Output the (x, y) coordinate of the center of the cell containing the given text.  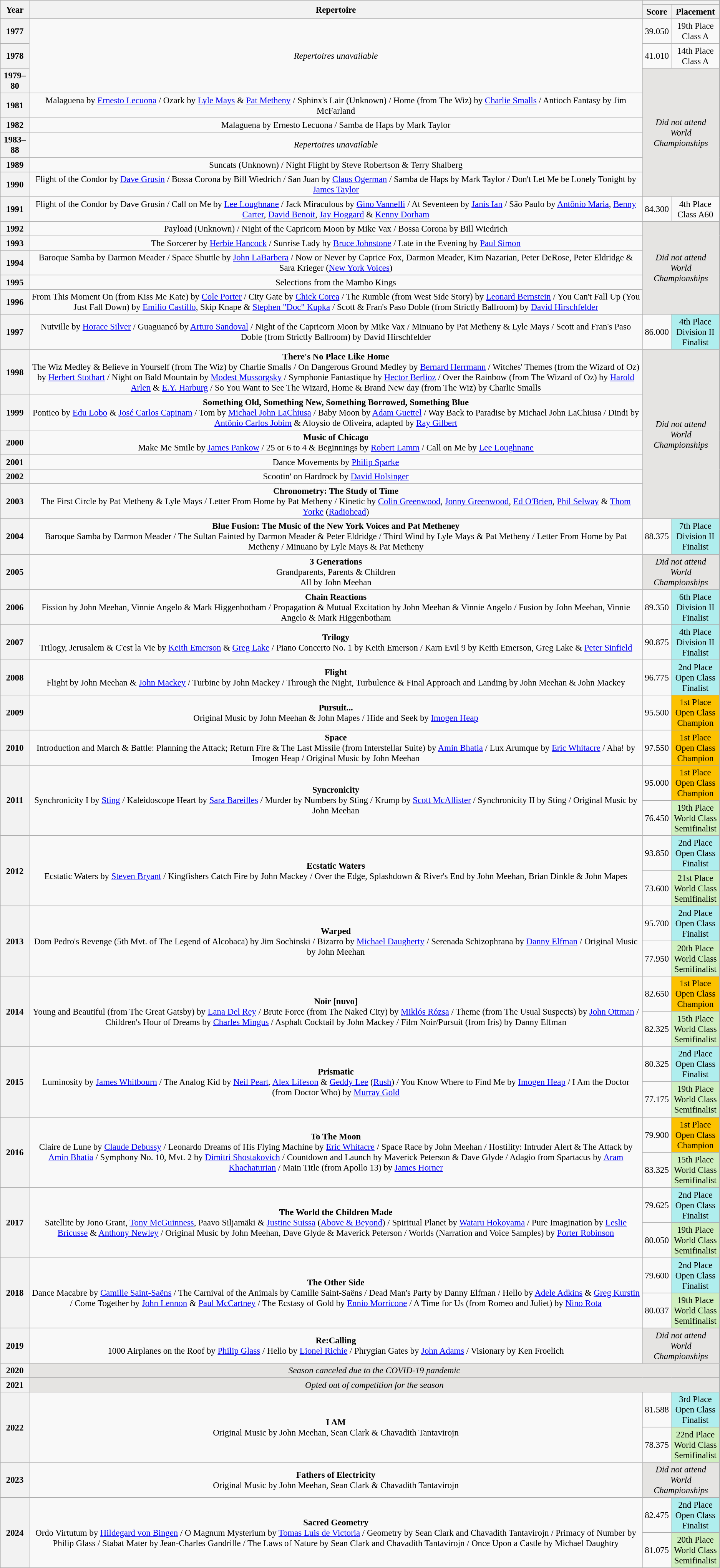
2009 (15, 713)
80.037 (657, 1311)
3rd PlaceOpen ClassFinalist (695, 1410)
The Sorcerer by Herbie Hancock / Sunrise Lady by Bruce Johnstone / Late in the Evening by Paul Simon (336, 243)
Pursuit...Original Music by John Meehan & John Mapes / Hide and Seek by Imogen Heap (336, 713)
2010 (15, 748)
1990 (15, 184)
82.325 (657, 1029)
79.600 (657, 1275)
Re:Calling1000 Airplanes on the Roof by Philip Glass / Hello by Lionel Richie / Phrygian Gates by John Adams / Visionary by Ken Froelich (336, 1346)
2001 (15, 462)
1979–80 (15, 81)
78.375 (657, 1445)
81.075 (657, 1550)
80.325 (657, 1065)
1994 (15, 263)
1983–88 (15, 145)
Opted out of competition for the season (374, 1385)
2004 (15, 537)
2018 (15, 1293)
95.000 (657, 783)
2003 (15, 502)
97.550 (657, 748)
73.600 (657, 889)
1982 (15, 126)
Dance Movements by Philip Sparke (336, 462)
2022 (15, 1427)
Suncats (Unknown) / Night Flight by Steve Robertson & Terry Shalberg (336, 165)
88.375 (657, 537)
2016 (15, 1152)
Music of ChicagoMake Me Smile by James Pankow / 25 or 6 to 4 & Beginnings by Robert Lamm / Call on Me by Lee Loughnane (336, 442)
2008 (15, 677)
Fathers of ElectricityOriginal Music by John Meehan, Sean Clark & Chavadith Tantavirojn (336, 1480)
1978 (15, 56)
77.175 (657, 1099)
93.850 (657, 853)
2015 (15, 1082)
19th PlaceClass A (695, 31)
Scootin' on Hardrock by David Holsinger (336, 477)
2013 (15, 941)
Malaguena by Ernesto Lecuona / Samba de Haps by Mark Taylor (336, 126)
2023 (15, 1480)
Repertoire (336, 10)
83.325 (657, 1170)
Season canceled due to the COVID-19 pandemic (374, 1371)
2011 (15, 800)
95.700 (657, 924)
96.775 (657, 677)
6th PlaceDivision IIFinalist (695, 607)
2007 (15, 642)
1993 (15, 243)
41.010 (657, 56)
3 GenerationsGrandparents, Parents & ChildrenAll by John Meehan (336, 572)
1991 (15, 209)
39.050 (657, 31)
21st PlaceWorld ClassSemifinalist (695, 889)
79.900 (657, 1135)
1981 (15, 106)
Placement (695, 12)
2005 (15, 572)
89.350 (657, 607)
1997 (15, 332)
1996 (15, 302)
Selections from the Mambo Kings (336, 282)
2019 (15, 1346)
7th PlaceDivision IIFinalist (695, 537)
95.500 (657, 713)
79.625 (657, 1205)
Year (15, 10)
82.475 (657, 1515)
1989 (15, 165)
1998 (15, 373)
84.300 (657, 209)
76.450 (657, 818)
2017 (15, 1223)
82.650 (657, 994)
77.950 (657, 959)
1999 (15, 413)
2002 (15, 477)
90.875 (657, 642)
1977 (15, 31)
2024 (15, 1533)
86.000 (657, 332)
1995 (15, 282)
2006 (15, 607)
1992 (15, 228)
I AMOriginal Music by John Meehan, Sean Clark & Chavadith Tantavirojn (336, 1427)
Payload (Unknown) / Night of the Capricorn Moon by Mike Vax / Bossa Corona by Bill Wiedrich (336, 228)
14th PlaceClass A (695, 56)
80.050 (657, 1240)
2021 (15, 1385)
2012 (15, 871)
4th PlaceClass A60 (695, 209)
2000 (15, 442)
Score (657, 12)
2014 (15, 1012)
81.588 (657, 1410)
22nd PlaceWorld ClassSemifinalist (695, 1445)
2020 (15, 1371)
